From the cell containing the given text, extract its center point as (x, y) coordinate. 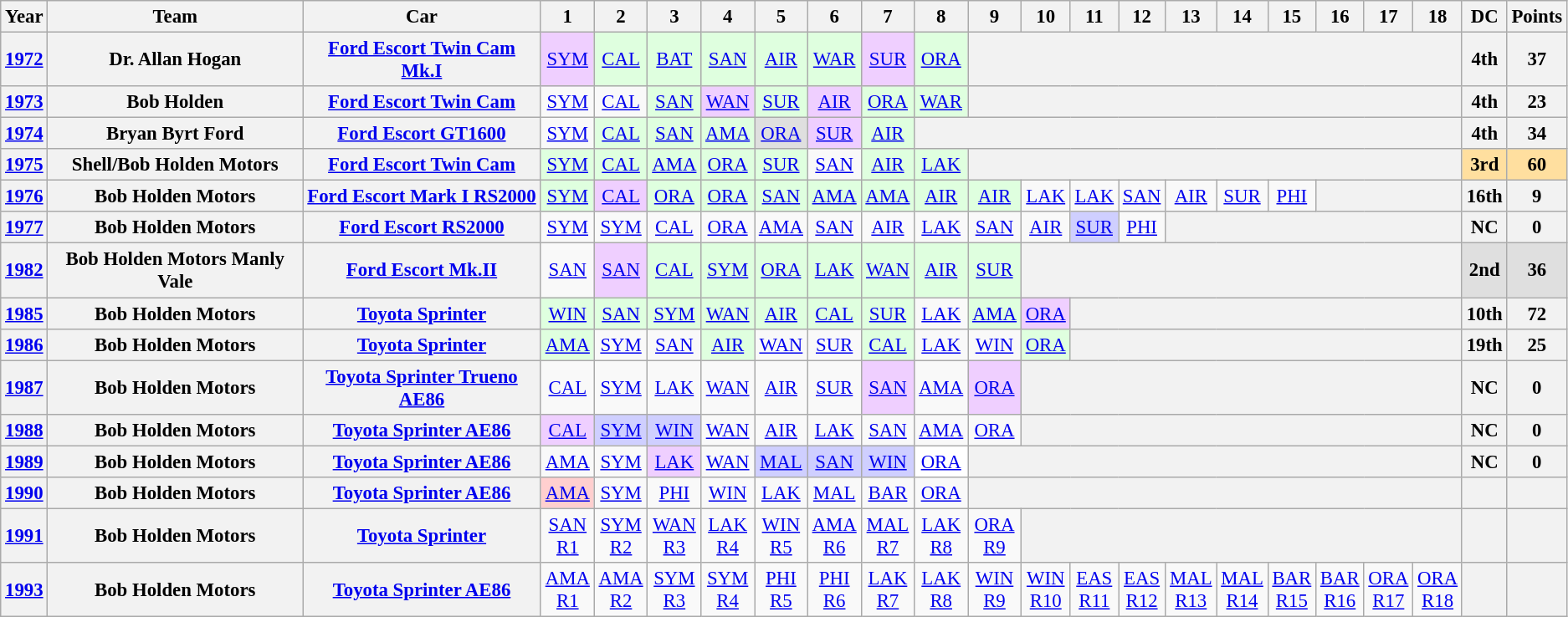
14 (1242, 17)
1986 (24, 344)
AMAR6 (834, 535)
Ford Escort Mark I RS2000 (422, 196)
Ford Escort RS2000 (422, 228)
SYMR3 (674, 590)
ORAR9 (995, 535)
25 (1536, 344)
DC (1484, 17)
1985 (24, 314)
6 (834, 17)
ORAR17 (1389, 590)
34 (1536, 134)
1993 (24, 590)
1975 (24, 165)
EASR12 (1141, 590)
AMAR1 (567, 590)
18 (1437, 17)
37 (1536, 60)
Toyota Sprinter Trueno AE86 (422, 388)
1976 (24, 196)
3rd (1484, 165)
Dr. Allan Hogan (176, 60)
60 (1536, 165)
Bryan Byrt Ford (176, 134)
5 (781, 17)
Bob Holden Motors Manly Vale (176, 271)
1991 (24, 535)
BAR (888, 493)
2 (621, 17)
LAKR4 (728, 535)
1987 (24, 388)
1988 (24, 430)
ORAR18 (1437, 590)
SYMR4 (728, 590)
MALR13 (1191, 590)
Year (24, 17)
1990 (24, 493)
WINR10 (1046, 590)
MALR7 (888, 535)
Ford Escort GT1600 (422, 134)
16 (1340, 17)
16th (1484, 196)
LAKR7 (888, 590)
1974 (24, 134)
23 (1536, 102)
17 (1389, 17)
Shell/Bob Holden Motors (176, 165)
10th (1484, 314)
1973 (24, 102)
10 (1046, 17)
3 (674, 17)
12 (1141, 17)
EASR11 (1094, 590)
PHIR5 (781, 590)
Bob Holden (176, 102)
MALR14 (1242, 590)
Ford Escort Mk.II (422, 271)
15 (1292, 17)
1972 (24, 60)
1982 (24, 271)
36 (1536, 271)
AMAR2 (621, 590)
19th (1484, 344)
WINR5 (781, 535)
WINR9 (995, 590)
SANR1 (567, 535)
BARR16 (1340, 590)
SYMR2 (621, 535)
BARR15 (1292, 590)
Ford Escort Twin Cam Mk.I (422, 60)
4 (728, 17)
Car (422, 17)
Points (1536, 17)
11 (1094, 17)
WANR3 (674, 535)
1 (567, 17)
2nd (1484, 271)
BAT (674, 60)
8 (941, 17)
13 (1191, 17)
1977 (24, 228)
Team (176, 17)
72 (1536, 314)
PHIR6 (834, 590)
1989 (24, 461)
7 (888, 17)
